Pinpoint the cell where the given text exists, returning its (X, Y) midpoint coordinate. 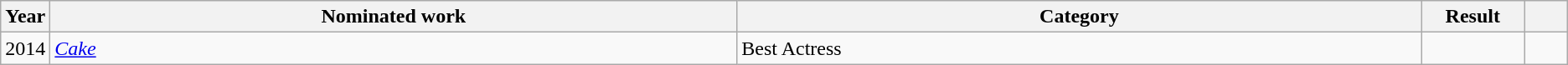
Result (1473, 17)
Category (1079, 17)
Nominated work (394, 17)
2014 (25, 48)
Year (25, 17)
Best Actress (1079, 48)
Cake (394, 48)
